Return [X, Y] of the center of cell containing provided text 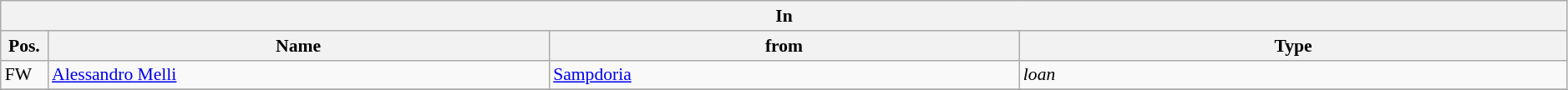
from [784, 46]
FW [24, 75]
Alessandro Melli [298, 75]
Name [298, 46]
Pos. [24, 46]
Sampdoria [784, 75]
In [784, 16]
Type [1293, 46]
loan [1293, 75]
